Return (X, Y) of the center of cell containing provided text 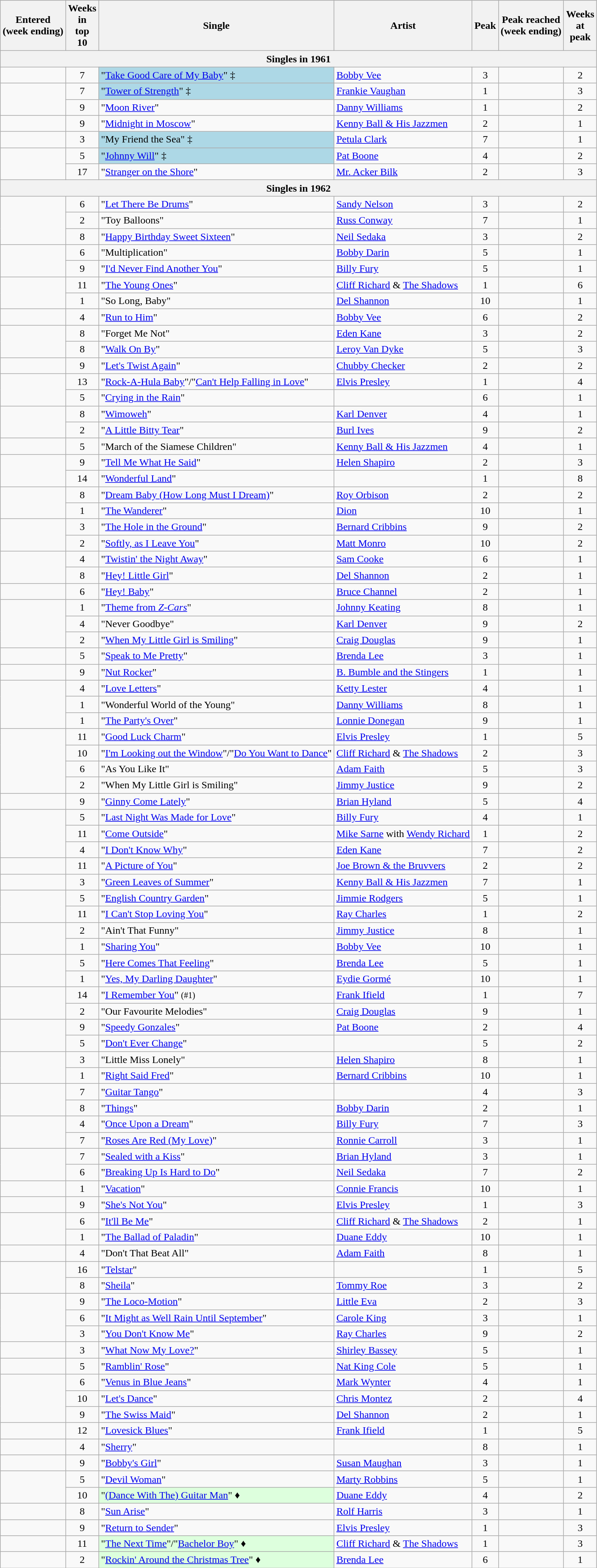
"What Now My Love?" (216, 1350)
"Don't That Beat All" (216, 1253)
"March of the Siamese Children" (216, 446)
"Good Luck Charm" (216, 737)
Matt Monro (403, 543)
16 (82, 1269)
"Forget Me Not" (216, 333)
"The Hole in the Ground" (216, 527)
"Sealed with a Kiss" (216, 1156)
Single (216, 25)
"I Can't Stop Loving You" (216, 914)
"Theme from Z-Cars" (216, 608)
Nat King Cole (403, 1366)
Marty Robbins (403, 1479)
"Devil Woman" (216, 1479)
"Last Night Was Made for Love" (216, 817)
"A Picture of You" (216, 866)
"The Party's Over" (216, 720)
Ketty Lester (403, 688)
"Let's Twist Again" (216, 365)
Burl Ives (403, 430)
"Things" (216, 1108)
"Twistin' the Night Away" (216, 559)
12 (82, 1431)
"I Remember You" (#1) (216, 995)
"Moon River" (216, 107)
"I'm Looking out the Window"/"Do You Want to Dance" (216, 753)
Roy Orbison (403, 495)
Peak (485, 25)
Mr. Acker Bilk (403, 172)
"Tell Me What He Said" (216, 462)
B. Bumble and the Stingers (403, 672)
"Never Goodbye" (216, 624)
17 (82, 172)
Weeksintop10 (82, 25)
"Right Said Fred" (216, 1076)
"You Don't Know Me" (216, 1334)
"Once Upon a Dream" (216, 1124)
"The Loco-Motion" (216, 1302)
"Breaking Up Is Hard to Do" (216, 1172)
"Love Letters" (216, 688)
"Sun Arise" (216, 1511)
"Sherry" (216, 1447)
Artist (403, 25)
"Yes, My Darling Daughter" (216, 979)
Dion (403, 511)
"Vacation" (216, 1189)
"Speak to Me Pretty" (216, 656)
Chris Montez (403, 1398)
Ronnie Carroll (403, 1140)
"Roses Are Red (My Love)" (216, 1140)
"Green Leaves of Summer" (216, 882)
Joe Brown & the Bruvvers (403, 866)
"Hey! Little Girl" (216, 575)
"A Little Bitty Tear" (216, 430)
"Midnight in Moscow" (216, 123)
"Telstar" (216, 1269)
"It'll Be Me" (216, 1221)
Sam Cooke (403, 559)
Tommy Roe (403, 1286)
"Rockin' Around the Christmas Tree" ♦ (216, 1560)
Little Eva (403, 1302)
Singles in 1962 (298, 188)
"Speedy Gonzales" (216, 1027)
"Let There Be Drums" (216, 204)
Petula Clark (403, 140)
"Ginny Come Lately" (216, 801)
Johnny Keating (403, 608)
"The Swiss Maid" (216, 1415)
13 (82, 382)
"Dream Baby (How Long Must I Dream)" (216, 495)
"Our Favourite Melodies" (216, 1011)
"Nut Rocker" (216, 672)
"Walk On By" (216, 349)
"Return to Sender" (216, 1528)
"Here Comes That Feeling" (216, 963)
"Johnny Will" ‡ (216, 156)
"Sharing You" (216, 946)
"Come Outside" (216, 834)
Entered(week ending) (33, 25)
"The Next Time"/"Bachelor Boy" ♦ (216, 1544)
"Let's Dance" (216, 1398)
Singles in 1961 (298, 59)
"Bobby's Girl" (216, 1463)
"Run to Him" (216, 317)
Susan Maughan (403, 1463)
Sandy Nelson (403, 204)
"Lovesick Blues" (216, 1431)
Weeksatpeak (580, 25)
"My Friend the Sea" ‡ (216, 140)
"As You Like It" (216, 769)
"The Young Ones" (216, 285)
Mike Sarne with Wendy Richard (403, 834)
Rolf Harris (403, 1511)
Peak reached(week ending) (531, 25)
Mark Wynter (403, 1382)
"Little Miss Lonely" (216, 1060)
"Venus in Blue Jeans" (216, 1382)
Eydie Gormé (403, 979)
Leroy Van Dyke (403, 349)
"Sheila" (216, 1286)
"It Might as Well Rain Until September" (216, 1318)
Shirley Bassey (403, 1350)
Carole King (403, 1318)
"I Don't Know Why" (216, 850)
Russ Conway (403, 220)
"The Ballad of Paladin" (216, 1237)
"Tower of Strength" ‡ (216, 91)
"The Wanderer" (216, 511)
"I'd Never Find Another You" (216, 269)
"Don't Ever Change" (216, 1043)
Connie Francis (403, 1189)
"Hey! Baby" (216, 591)
"Wonderful World of the Young" (216, 704)
"Guitar Tango" (216, 1092)
"Multiplication" (216, 253)
"Softly, as I Leave You" (216, 543)
"Toy Balloons" (216, 220)
"Take Good Care of My Baby" ‡ (216, 75)
Frankie Vaughan (403, 91)
Jimmie Rodgers (403, 898)
"Happy Birthday Sweet Sixteen" (216, 236)
"Ramblin' Rose" (216, 1366)
Bruce Channel (403, 591)
"Wimoweh" (216, 414)
"Stranger on the Shore" (216, 172)
Lonnie Donegan (403, 720)
"Wonderful Land" (216, 478)
"Rock-A-Hula Baby"/"Can't Help Falling in Love" (216, 382)
"English Country Garden" (216, 898)
"(Dance With The) Guitar Man" ♦ (216, 1495)
"Crying in the Rain" (216, 398)
Chubby Checker (403, 365)
"So Long, Baby" (216, 301)
"Ain't That Funny" (216, 930)
"She's Not You" (216, 1205)
